For the text-containing cell, return its midpoint in [x, y] coordinate format. 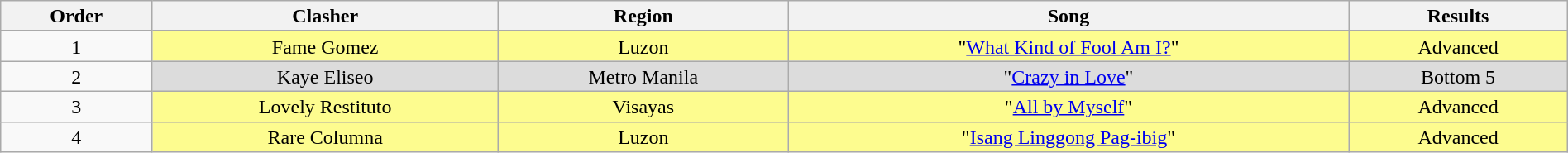
1 [76, 46]
Visayas [643, 106]
"Isang Linggong Pag-ibig" [1068, 137]
Rare Columna [326, 137]
3 [76, 106]
Region [643, 17]
Clasher [326, 17]
4 [76, 137]
"All by Myself" [1068, 106]
Order [76, 17]
Bottom 5 [1458, 76]
Metro Manila [643, 76]
Lovely Restituto [326, 106]
Kaye Eliseo [326, 76]
"What Kind of Fool Am I?" [1068, 46]
Results [1458, 17]
2 [76, 76]
Song [1068, 17]
"Crazy in Love" [1068, 76]
Fame Gomez [326, 46]
